Determine the (X, Y) coordinate at the center of the cell enclosing the given text.  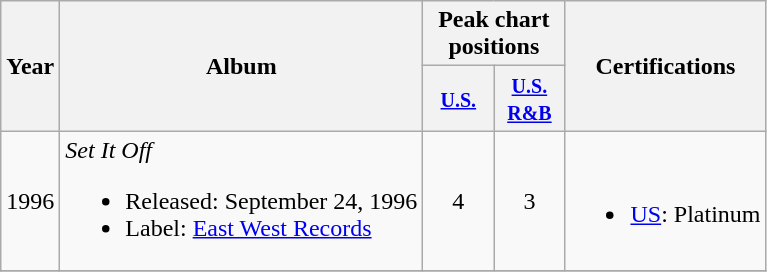
Album (242, 66)
1996 (30, 201)
Set It OffReleased: September 24, 1996Label: East West Records (242, 201)
3 (530, 201)
U.S. (458, 98)
Year (30, 66)
US: Platinum (666, 201)
Peak chart positions (494, 34)
4 (458, 201)
U.S. R&B (530, 98)
Certifications (666, 66)
